From the cell containing the given text, extract its center point as [x, y] coordinate. 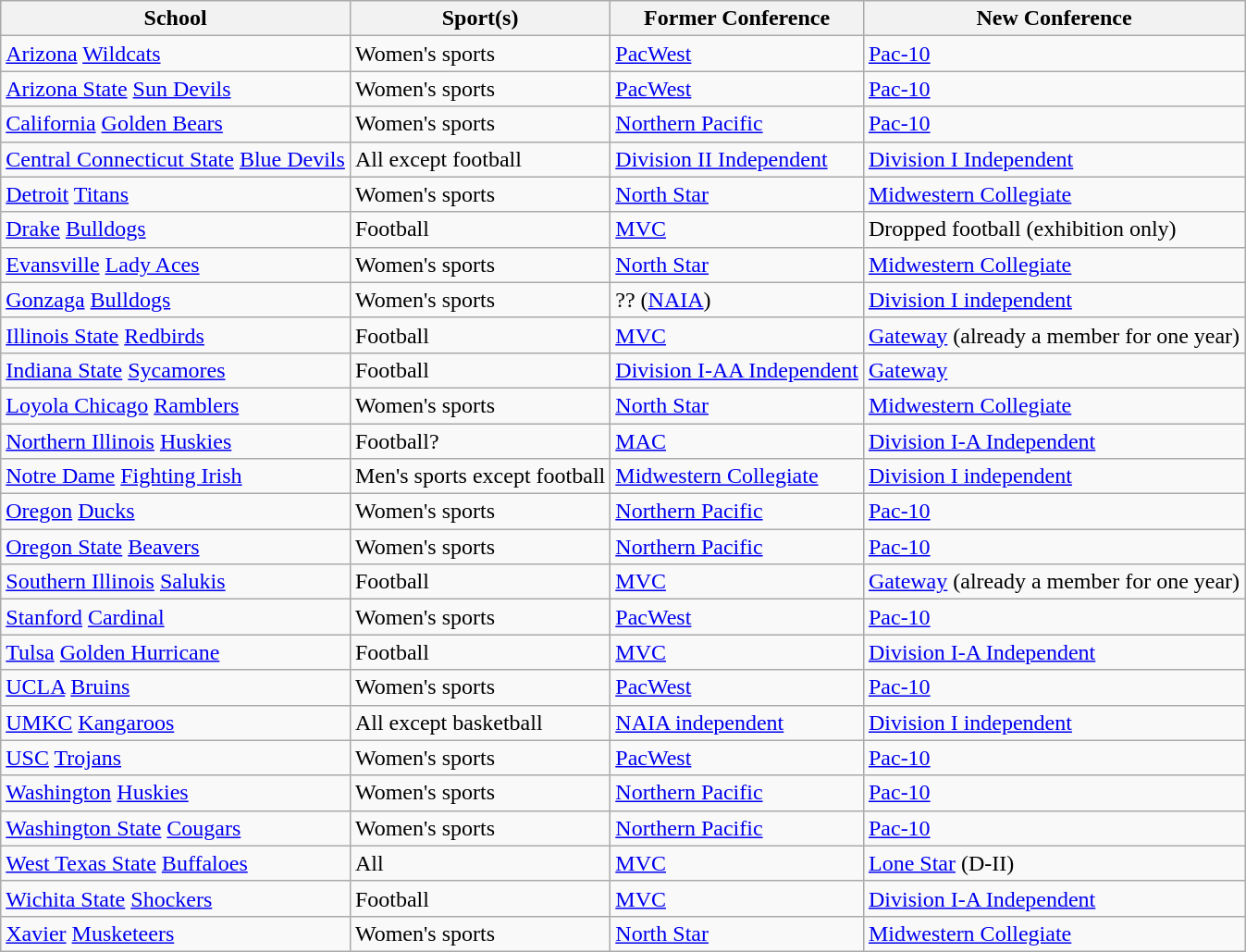
NAIA independent [737, 723]
All except football [479, 159]
Central Connecticut State Blue Devils [176, 159]
Gateway [1054, 370]
Washington Huskies [176, 793]
California Golden Bears [176, 124]
Northern Illinois Huskies [176, 441]
Oregon State Beavers [176, 547]
UCLA Bruins [176, 687]
Washington State Cougars [176, 828]
Drake Bulldogs [176, 229]
Arizona State Sun Devils [176, 89]
Gonzaga Bulldogs [176, 300]
School [176, 19]
MAC [737, 441]
Division I Independent [1054, 159]
Lone Star (D-II) [1054, 863]
USC Trojans [176, 758]
Wichita State Shockers [176, 898]
Indiana State Sycamores [176, 370]
Dropped football (exhibition only) [1054, 229]
Loyola Chicago Ramblers [176, 405]
Stanford Cardinal [176, 617]
West Texas State Buffaloes [176, 863]
Detroit Titans [176, 194]
Southern Illinois Salukis [176, 582]
Football? [479, 441]
?? (NAIA) [737, 300]
Illinois State Redbirds [176, 335]
Oregon Ducks [176, 512]
Xavier Musketeers [176, 933]
Division II Independent [737, 159]
Former Conference [737, 19]
UMKC Kangaroos [176, 723]
Evansville Lady Aces [176, 265]
All except basketball [479, 723]
Arizona Wildcats [176, 54]
Sport(s) [479, 19]
Division I-AA Independent [737, 370]
Men's sports except football [479, 476]
New Conference [1054, 19]
Tulsa Golden Hurricane [176, 652]
All [479, 863]
Notre Dame Fighting Irish [176, 476]
